Extract the [x, y] coordinate from the center of the cell holding the provided text.  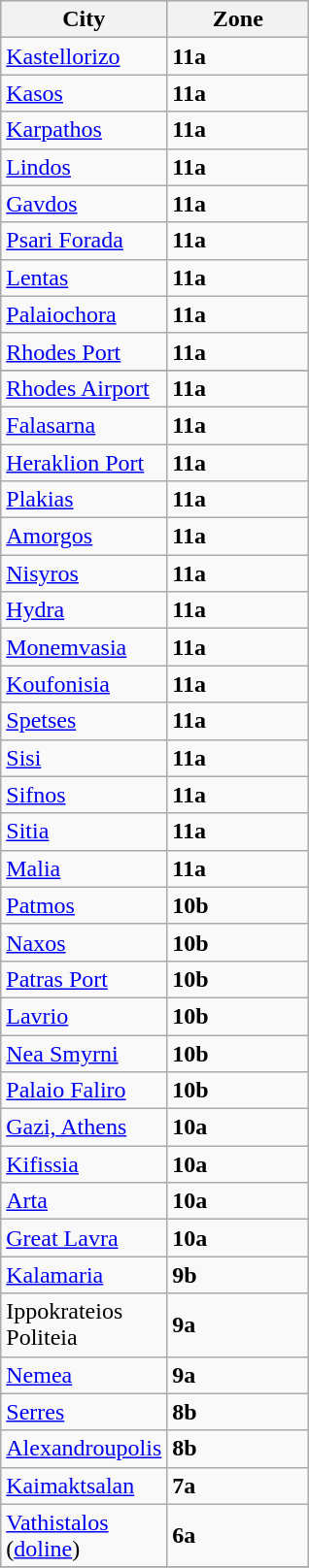
Kasos [84, 93]
Alexandroupolis [84, 1449]
Naxos [84, 942]
Kalamaria [84, 1275]
Gazi, Athens [84, 1127]
7a [238, 1486]
Arta [84, 1201]
Monemvasia [84, 647]
Heraklion Port [84, 463]
Plakias [84, 500]
Patras Port [84, 979]
Psari Forada [84, 241]
Koufonisia [84, 684]
Gavdos [84, 204]
Sitia [84, 832]
Malia [84, 868]
6a [238, 1535]
Sifnos [84, 795]
Ippokrateios Politeia [84, 1325]
9b [238, 1275]
City [84, 19]
Nemea [84, 1375]
Kaimaktsalan [84, 1486]
Zone [238, 19]
Nea Smyrni [84, 1053]
Amorgos [84, 537]
Lavrio [84, 1016]
Sisi [84, 758]
Rhodes Airport [84, 388]
Kifissia [84, 1164]
Great Lavra [84, 1238]
Vathistalos (doline) [84, 1535]
Hydra [84, 610]
Karpathos [84, 130]
Serres [84, 1412]
Rhodes Port [84, 351]
Palaiochora [84, 314]
Patmos [84, 905]
Lindos [84, 167]
Falasarna [84, 425]
Palaio Faliro [84, 1091]
Lentas [84, 278]
Nisyros [84, 573]
Spetses [84, 721]
Kastellorizo [84, 56]
